Extract the [X, Y] coordinate from the center of the cell holding the provided text.  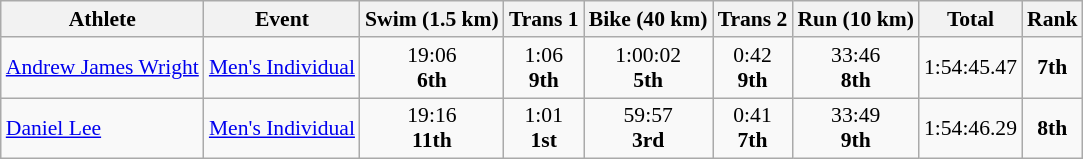
Swim (1.5 km) [432, 19]
Bike (40 km) [648, 19]
Total [970, 19]
Rank [1052, 19]
19:1611th [432, 128]
Andrew James Wright [102, 68]
1:54:45.47 [970, 68]
1:069th [544, 68]
1:011st [544, 128]
Athlete [102, 19]
8th [1052, 128]
0:417th [753, 128]
1:54:46.29 [970, 128]
59:573rd [648, 128]
33:499th [855, 128]
33:468th [855, 68]
Daniel Lee [102, 128]
Trans 2 [753, 19]
1:00:025th [648, 68]
Run (10 km) [855, 19]
7th [1052, 68]
Trans 1 [544, 19]
Event [282, 19]
0:429th [753, 68]
19:066th [432, 68]
